Return (x, y) of the center of cell containing provided text 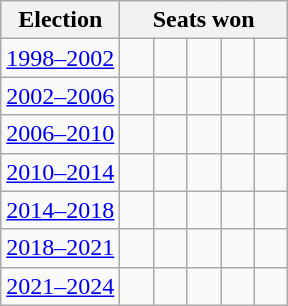
1998–2002 (60, 58)
2021–2024 (60, 286)
2002–2006 (60, 96)
Seats won (204, 20)
2018–2021 (60, 248)
Election (60, 20)
2010–2014 (60, 172)
2014–2018 (60, 210)
2006–2010 (60, 134)
